Identify which cell holds the provided text, then report its (X, Y) central coordinate. 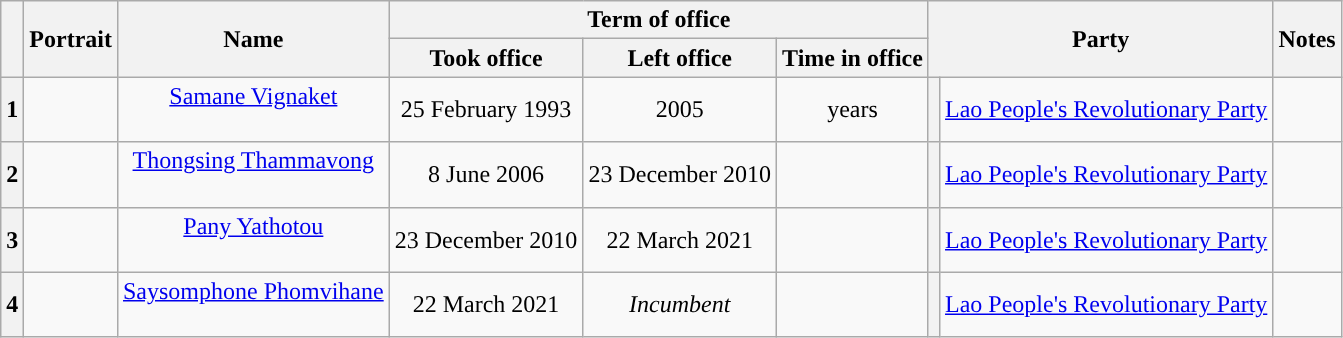
2005 (680, 110)
Left office (680, 58)
Samane Vignaket (253, 110)
Thongsing Thammavong (253, 174)
Party (1100, 39)
3 (12, 240)
25 February 1993 (486, 110)
8 June 2006 (486, 174)
2 (12, 174)
Incumbent (680, 304)
1 (12, 110)
years (853, 110)
4 (12, 304)
Time in office (853, 58)
Notes (1307, 39)
Saysomphone Phomvihane (253, 304)
Name (253, 39)
Pany Yathotou (253, 240)
Term of office (658, 20)
Portrait (71, 39)
Took office (486, 58)
